Scan for the cell matching the given text and deliver its (x, y) coordinate at center. 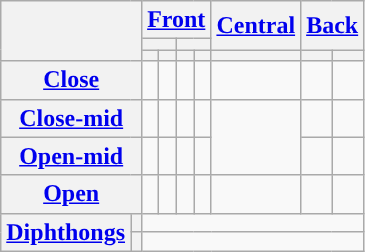
Open (72, 194)
Diphthongs (66, 232)
Close (72, 80)
Close-mid (72, 118)
Back (332, 26)
Open-mid (72, 156)
Central (256, 26)
Front (176, 20)
